Search for the cell housing the specified text and yield its (x, y) center coordinate. 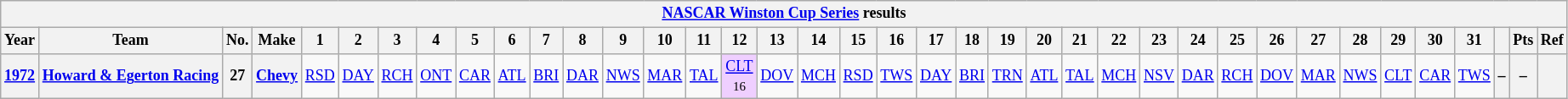
20 (1044, 41)
5 (475, 41)
25 (1237, 41)
TRN (1007, 76)
21 (1080, 41)
1 (320, 41)
NASCAR Winston Cup Series results (784, 14)
17 (936, 41)
28 (1361, 41)
Howard & Egerton Racing (130, 76)
1972 (20, 76)
29 (1398, 41)
NSV (1160, 76)
23 (1160, 41)
9 (622, 41)
Make (277, 41)
10 (665, 41)
7 (546, 41)
26 (1277, 41)
CLT (1398, 76)
ONT (436, 76)
Ref (1553, 41)
24 (1197, 41)
19 (1007, 41)
14 (819, 41)
22 (1119, 41)
13 (777, 41)
8 (583, 41)
15 (858, 41)
No. (238, 41)
Chevy (277, 76)
18 (973, 41)
31 (1474, 41)
3 (397, 41)
12 (740, 41)
6 (512, 41)
Team (130, 41)
16 (896, 41)
Year (20, 41)
30 (1435, 41)
2 (358, 41)
CLT 16 (740, 76)
Pts (1524, 41)
11 (704, 41)
4 (436, 41)
